Capture the cell that displays the provided text and extract its [X, Y] central coordinate. 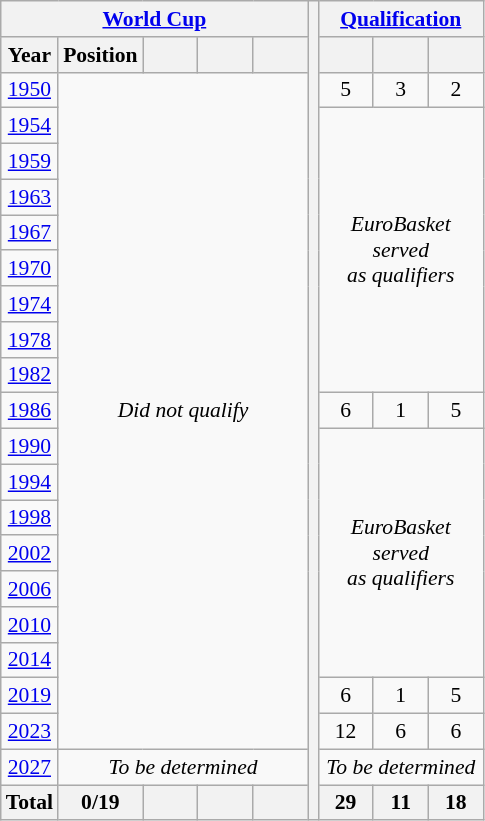
2 [456, 90]
1970 [30, 269]
1959 [30, 162]
2014 [30, 660]
2006 [30, 589]
1950 [30, 90]
1982 [30, 375]
1963 [30, 197]
2023 [30, 732]
Qualification [400, 19]
29 [346, 803]
1978 [30, 340]
1954 [30, 126]
11 [400, 803]
0/19 [100, 803]
1967 [30, 233]
Year [30, 55]
1990 [30, 447]
Total [30, 803]
1974 [30, 304]
2019 [30, 696]
3 [400, 90]
2027 [30, 767]
12 [346, 732]
Position [100, 55]
World Cup [154, 19]
1994 [30, 482]
18 [456, 803]
Did not qualify [183, 410]
2010 [30, 625]
2002 [30, 554]
1986 [30, 411]
1998 [30, 518]
